For the text-containing cell, return its midpoint in [x, y] coordinate format. 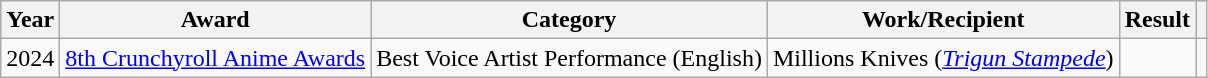
Best Voice Artist Performance (English) [570, 58]
Award [216, 20]
Category [570, 20]
Result [1157, 20]
Work/Recipient [943, 20]
8th Crunchyroll Anime Awards [216, 58]
2024 [30, 58]
Year [30, 20]
Millions Knives (Trigun Stampede) [943, 58]
